Extract the [X, Y] coordinate from the center of the cell holding the provided text.  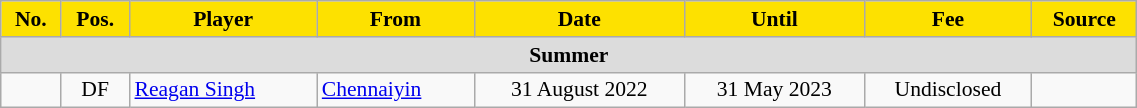
From [396, 19]
Player [222, 19]
Pos. [96, 19]
DF [96, 90]
Source [1084, 19]
31 May 2023 [775, 90]
Chennaiyin [396, 90]
Fee [948, 19]
Reagan Singh [222, 90]
Date [580, 19]
Until [775, 19]
31 August 2022 [580, 90]
No. [31, 19]
Summer [569, 55]
Undisclosed [948, 90]
